Detect which cell encompasses the target text, then output its [x, y] center coordinate. 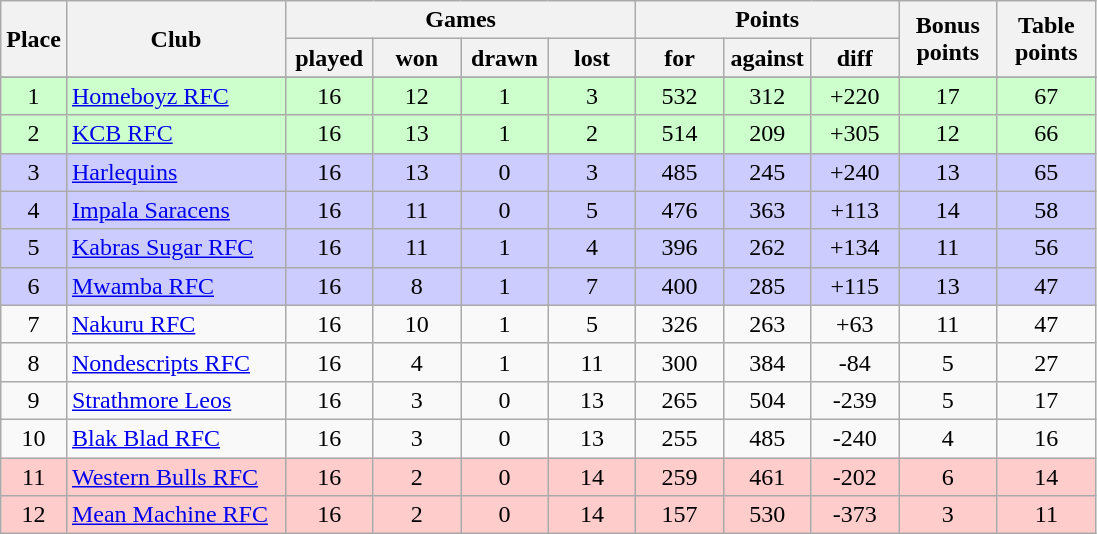
514 [680, 134]
+305 [855, 134]
Games [460, 20]
-84 [855, 362]
against [767, 58]
for [680, 58]
259 [680, 477]
157 [680, 515]
262 [767, 248]
27 [1046, 362]
won [417, 58]
532 [680, 96]
476 [680, 210]
263 [767, 324]
461 [767, 477]
504 [767, 400]
drawn [505, 58]
+220 [855, 96]
400 [680, 286]
66 [1046, 134]
363 [767, 210]
Homeboyz RFC [176, 96]
326 [680, 324]
209 [767, 134]
Kabras Sugar RFC [176, 248]
+240 [855, 172]
diff [855, 58]
285 [767, 286]
396 [680, 248]
Mwamba RFC [176, 286]
-202 [855, 477]
-240 [855, 438]
Tablepoints [1046, 39]
56 [1046, 248]
+115 [855, 286]
300 [680, 362]
-239 [855, 400]
Impala Saracens [176, 210]
KCB RFC [176, 134]
Western Bulls RFC [176, 477]
Nakuru RFC [176, 324]
265 [680, 400]
Bonuspoints [948, 39]
played [329, 58]
245 [767, 172]
Club [176, 39]
255 [680, 438]
Harlequins [176, 172]
Strathmore Leos [176, 400]
384 [767, 362]
312 [767, 96]
+134 [855, 248]
lost [592, 58]
67 [1046, 96]
Points [768, 20]
+63 [855, 324]
Mean Machine RFC [176, 515]
+113 [855, 210]
-373 [855, 515]
Place [34, 39]
Nondescripts RFC [176, 362]
9 [34, 400]
58 [1046, 210]
Blak Blad RFC [176, 438]
65 [1046, 172]
530 [767, 515]
